For the text-containing cell, return its midpoint in [X, Y] coordinate format. 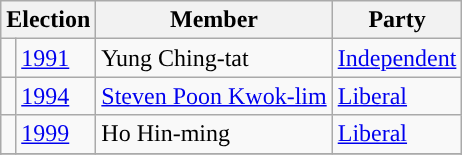
1999 [56, 134]
Steven Poon Kwok-lim [214, 96]
Yung Ching-tat [214, 58]
Party [397, 20]
1991 [56, 58]
Election [48, 20]
Ho Hin-ming [214, 134]
1994 [56, 96]
Independent [397, 58]
Member [214, 20]
